From the cell containing the given text, extract its center point as (x, y) coordinate. 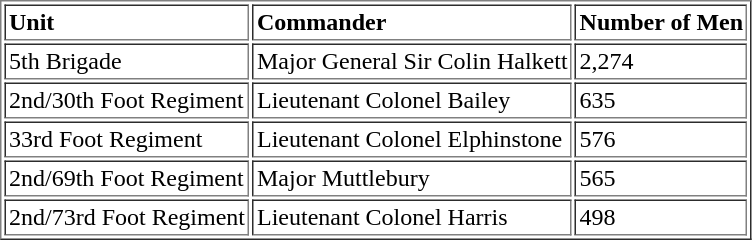
5th Brigade (126, 62)
Number of Men (662, 22)
Lieutenant Colonel Elphinstone (412, 140)
2nd/30th Foot Regiment (126, 100)
2nd/73rd Foot Regiment (126, 218)
Unit (126, 22)
635 (662, 100)
576 (662, 140)
Major General Sir Colin Halkett (412, 62)
33rd Foot Regiment (126, 140)
Lieutenant Colonel Bailey (412, 100)
Lieutenant Colonel Harris (412, 218)
565 (662, 178)
2nd/69th Foot Regiment (126, 178)
Major Muttlebury (412, 178)
Commander (412, 22)
498 (662, 218)
2,274 (662, 62)
